Extract the (x, y) coordinate from the center of the cell holding the provided text.  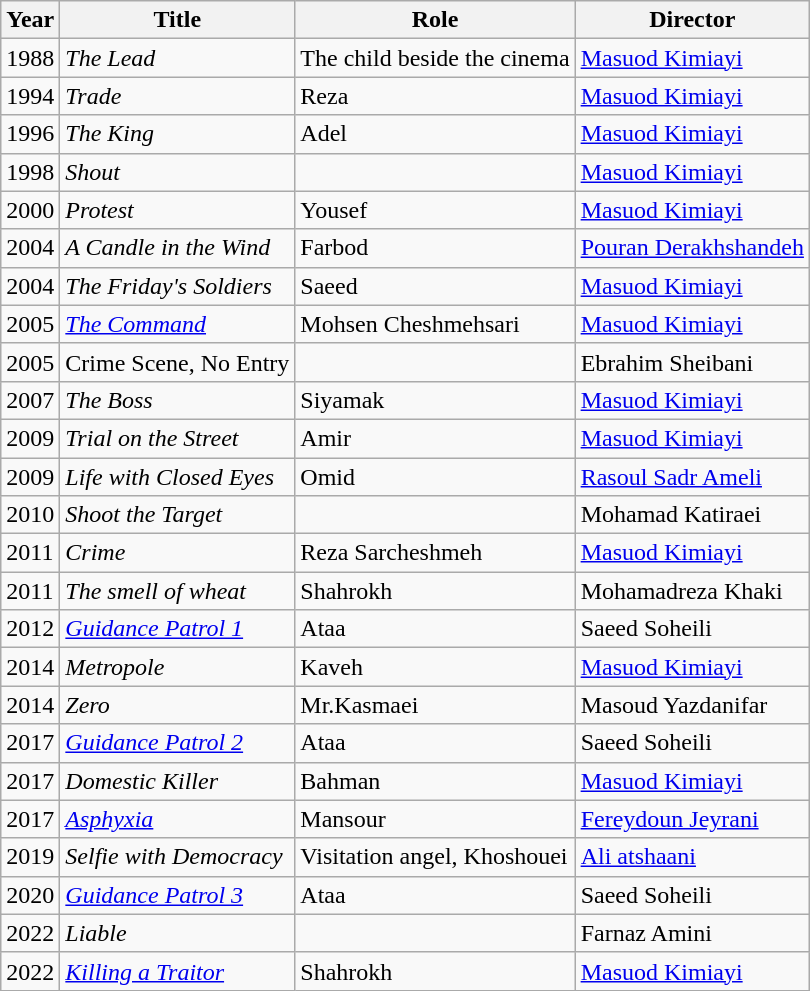
Bahman (435, 781)
Protest (178, 210)
Saeed (435, 286)
Zero (178, 705)
1988 (30, 58)
Pouran Derakhshandeh (692, 248)
2019 (30, 857)
Shoot the Target (178, 515)
The Friday's Soldiers (178, 286)
Yousef (435, 210)
Title (178, 20)
Guidance Patrol 2 (178, 743)
Mr.Kasmaei (435, 705)
2012 (30, 629)
The Boss (178, 400)
The King (178, 134)
Reza (435, 96)
Ali atshaani (692, 857)
Mohsen Cheshmehsari (435, 324)
Mohamad Katiraei (692, 515)
Year (30, 20)
The smell of wheat (178, 591)
Life with Closed Eyes (178, 477)
Trial on the Street (178, 438)
Trade (178, 96)
Crime Scene, No Entry (178, 362)
The Command (178, 324)
Masoud Yazdanifar (692, 705)
Guidance Patrol 3 (178, 895)
Ebrahim Sheibani (692, 362)
1998 (30, 172)
2000 (30, 210)
Liable (178, 933)
2007 (30, 400)
Omid (435, 477)
Director (692, 20)
Asphyxia (178, 819)
2010 (30, 515)
2020 (30, 895)
Mansour (435, 819)
1994 (30, 96)
Rasoul Sadr Ameli (692, 477)
Crime (178, 553)
A Candle in the Wind (178, 248)
Reza Sarcheshmeh (435, 553)
Shout (178, 172)
Siyamak (435, 400)
1996 (30, 134)
Amir (435, 438)
Adel (435, 134)
Mohamadreza Khaki (692, 591)
Selfie with Democracy (178, 857)
Metropole (178, 667)
Visitation angel, Khoshouei (435, 857)
The Lead (178, 58)
Killing a Traitor (178, 971)
Farbod (435, 248)
Kaveh (435, 667)
Fereydoun Jeyrani (692, 819)
The child beside the cinema (435, 58)
Role (435, 20)
Domestic Killer (178, 781)
Farnaz Amini (692, 933)
Guidance Patrol 1 (178, 629)
